Pinpoint the cell where the given text exists, returning its [x, y] midpoint coordinate. 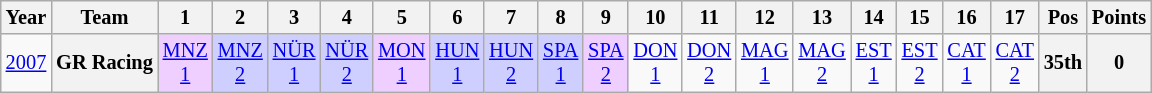
8 [560, 17]
12 [764, 17]
7 [511, 17]
DON1 [655, 63]
6 [457, 17]
3 [294, 17]
4 [346, 17]
EST1 [874, 63]
13 [822, 17]
2 [240, 17]
2007 [26, 63]
10 [655, 17]
HUN2 [511, 63]
HUN1 [457, 63]
Points [1119, 17]
MAG2 [822, 63]
11 [709, 17]
SPA1 [560, 63]
Year [26, 17]
15 [920, 17]
9 [606, 17]
NÜR2 [346, 63]
Pos [1063, 17]
NÜR1 [294, 63]
35th [1063, 63]
EST2 [920, 63]
17 [1015, 17]
1 [186, 17]
Team [104, 17]
0 [1119, 63]
SPA2 [606, 63]
MAG1 [764, 63]
MNZ1 [186, 63]
CAT1 [966, 63]
CAT2 [1015, 63]
16 [966, 17]
MON1 [402, 63]
5 [402, 17]
DON2 [709, 63]
14 [874, 17]
GR Racing [104, 63]
MNZ2 [240, 63]
